Detect which cell encompasses the target text, then output its [x, y] center coordinate. 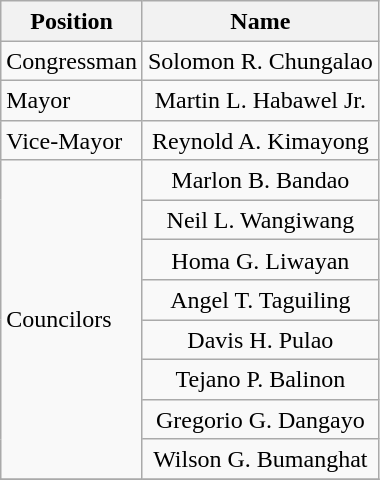
Mayor [72, 100]
Vice-Mayor [72, 140]
Name [260, 21]
Position [72, 21]
Homa G. Liwayan [260, 260]
Councilors [72, 320]
Reynold A. Kimayong [260, 140]
Davis H. Pulao [260, 340]
Martin L. Habawel Jr. [260, 100]
Marlon B. Bandao [260, 180]
Solomon R. Chungalao [260, 61]
Congressman [72, 61]
Gregorio G. Dangayo [260, 419]
Neil L. Wangiwang [260, 220]
Angel T. Taguiling [260, 300]
Wilson G. Bumanghat [260, 459]
Tejano P. Balinon [260, 379]
